Capture the cell that displays the provided text and extract its [x, y] central coordinate. 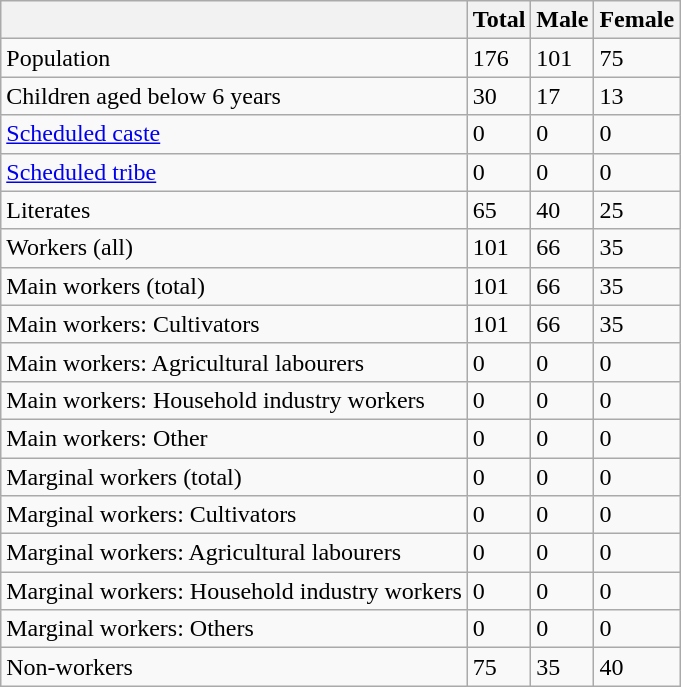
17 [562, 96]
13 [637, 96]
Population [234, 58]
Main workers: Cultivators [234, 324]
Main workers: Other [234, 438]
Scheduled caste [234, 134]
Main workers (total) [234, 286]
Marginal workers (total) [234, 477]
Total [499, 20]
Scheduled tribe [234, 172]
176 [499, 58]
Literates [234, 210]
Non-workers [234, 667]
Marginal workers: Others [234, 629]
Children aged below 6 years [234, 96]
25 [637, 210]
30 [499, 96]
Workers (all) [234, 248]
Main workers: Agricultural labourers [234, 362]
Female [637, 20]
Male [562, 20]
Marginal workers: Cultivators [234, 515]
Marginal workers: Household industry workers [234, 591]
65 [499, 210]
Marginal workers: Agricultural labourers [234, 553]
Main workers: Household industry workers [234, 400]
